Capture the cell that displays the provided text and extract its (X, Y) central coordinate. 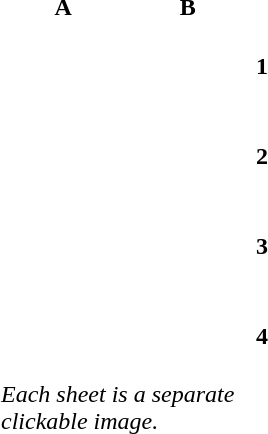
1 (259, 66)
2 (259, 156)
3 (259, 246)
4 (259, 336)
